For the text-containing cell, return its midpoint in [x, y] coordinate format. 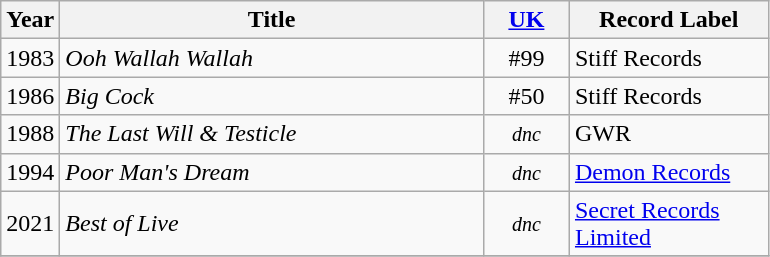
Title [272, 20]
2021 [30, 224]
#99 [526, 58]
Ooh Wallah Wallah [272, 58]
Record Label [668, 20]
Year [30, 20]
#50 [526, 96]
The Last Will & Testicle [272, 134]
Secret Records Limited [668, 224]
1988 [30, 134]
Demon Records [668, 172]
Big Cock [272, 96]
1986 [30, 96]
Poor Man's Dream [272, 172]
UK [526, 20]
1994 [30, 172]
1983 [30, 58]
GWR [668, 134]
Best of Live [272, 224]
